Find where the given text appears and provide that cell's center as [X, Y] coordinate. 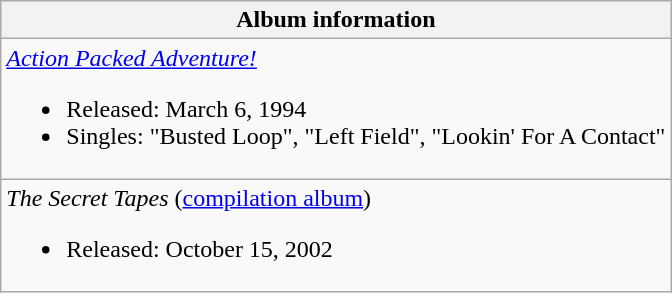
Album information [336, 20]
Action Packed Adventure!Released: March 6, 1994Singles: "Busted Loop", "Left Field", "Lookin' For A Contact" [336, 109]
The Secret Tapes (compilation album)Released: October 15, 2002 [336, 236]
